Locate the cell with the specified text and output its (X, Y) center coordinate. 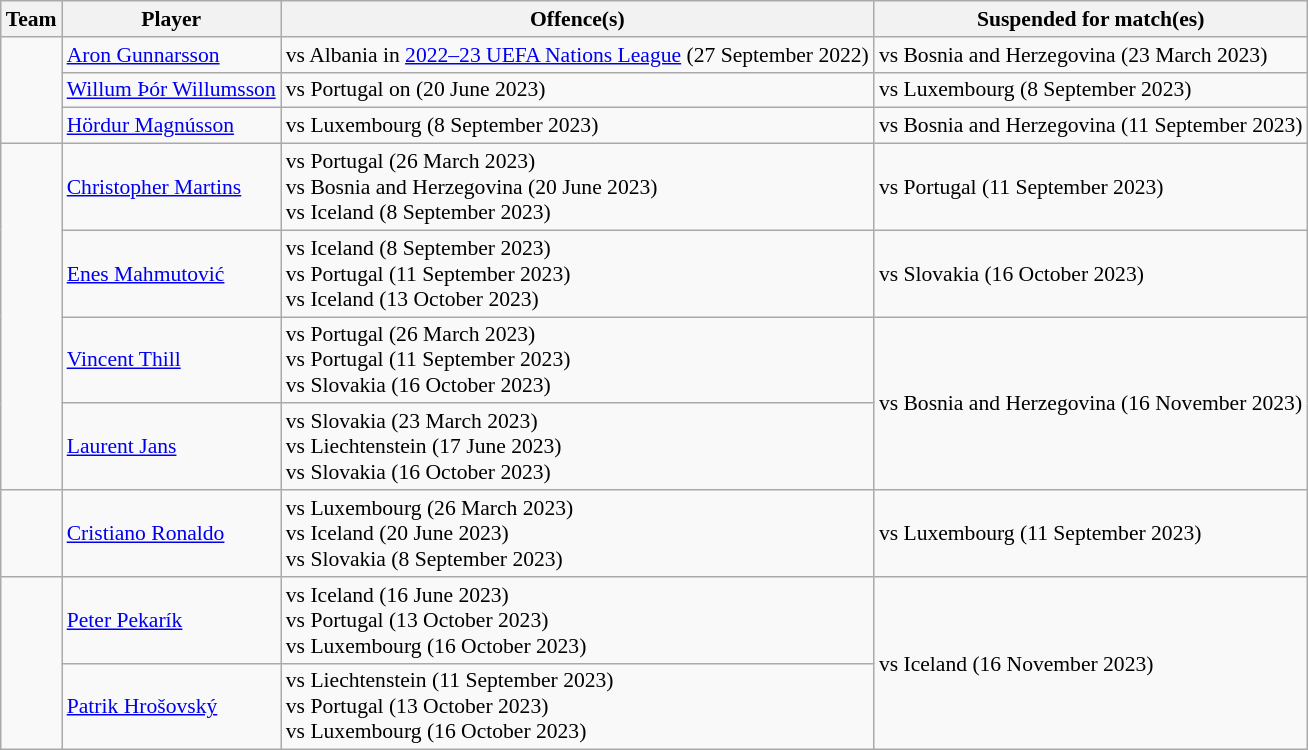
vs Portugal (26 March 2023) vs Bosnia and Herzegovina (20 June 2023) vs Iceland (8 September 2023) (578, 188)
vs Bosnia and Herzegovina (23 March 2023) (1091, 55)
vs Iceland (8 September 2023) vs Portugal (11 September 2023) vs Iceland (13 October 2023) (578, 274)
vs Liechtenstein (11 September 2023) vs Portugal (13 October 2023) vs Luxembourg (16 October 2023) (578, 706)
vs Bosnia and Herzegovina (16 November 2023) (1091, 404)
Laurent Jans (172, 448)
vs Portugal on (20 June 2023) (578, 90)
Team (32, 19)
Player (172, 19)
Willum Þór Willumsson (172, 90)
Christopher Martins (172, 188)
Patrik Hrošovský (172, 706)
vs Luxembourg (11 September 2023) (1091, 534)
Aron Gunnarsson (172, 55)
vs Portugal (11 September 2023) (1091, 188)
Offence(s) (578, 19)
Enes Mahmutović (172, 274)
Hördur Magnússon (172, 126)
vs Luxembourg (26 March 2023) vs Iceland (20 June 2023) vs Slovakia (8 September 2023) (578, 534)
vs Albania in 2022–23 UEFA Nations League (27 September 2022) (578, 55)
Peter Pekarík (172, 620)
vs Bosnia and Herzegovina (11 September 2023) (1091, 126)
Suspended for match(es) (1091, 19)
vs Slovakia (16 October 2023) (1091, 274)
Vincent Thill (172, 360)
Cristiano Ronaldo (172, 534)
vs Portugal (26 March 2023) vs Portugal (11 September 2023) vs Slovakia (16 October 2023) (578, 360)
vs Iceland (16 June 2023) vs Portugal (13 October 2023) vs Luxembourg (16 October 2023) (578, 620)
vs Slovakia (23 March 2023) vs Liechtenstein (17 June 2023) vs Slovakia (16 October 2023) (578, 448)
vs Iceland (16 November 2023) (1091, 664)
